Search for the cell housing the specified text and yield its (X, Y) center coordinate. 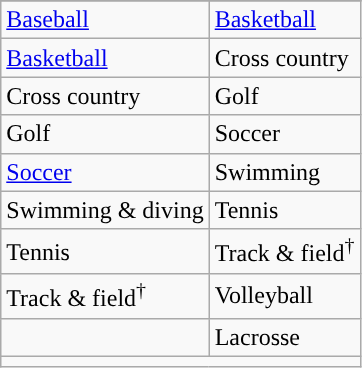
Lacrosse (284, 337)
Swimming & diving (105, 210)
Baseball (105, 20)
Swimming (284, 172)
Volleyball (284, 296)
